Find where the given text appears and provide that cell's center as [X, Y] coordinate. 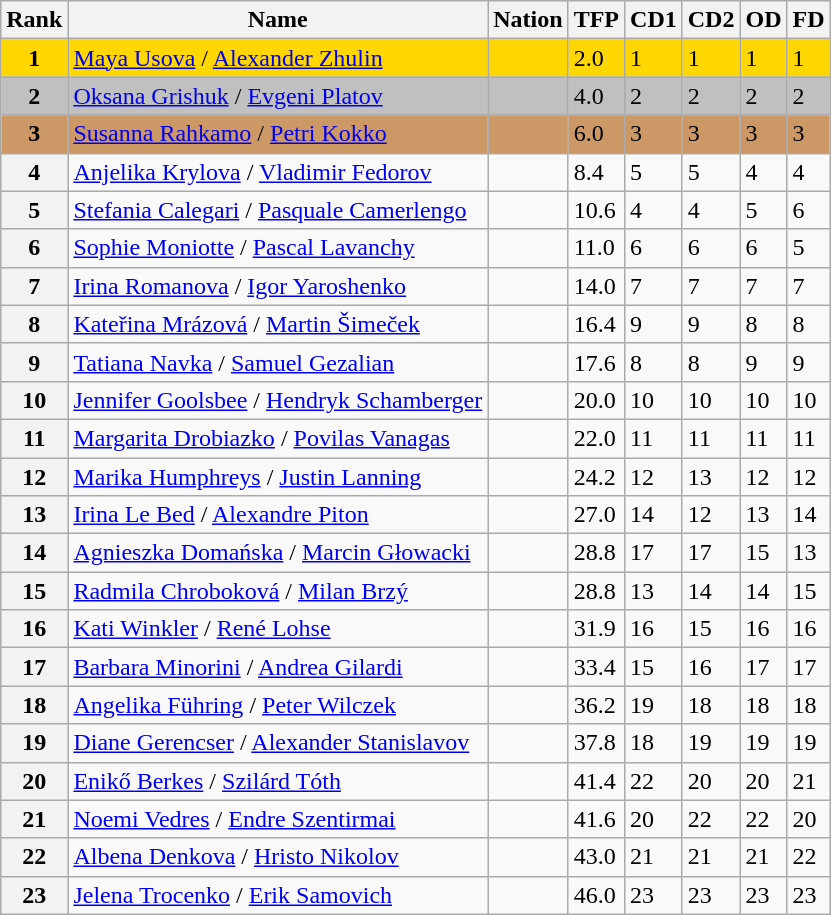
6.0 [596, 134]
37.8 [596, 743]
16.4 [596, 324]
27.0 [596, 515]
Tatiana Navka / Samuel Gezalian [278, 362]
2.0 [596, 58]
43.0 [596, 857]
Noemi Vedres / Endre Szentirmai [278, 819]
41.6 [596, 819]
Nation [528, 20]
Anjelika Krylova / Vladimir Fedorov [278, 172]
46.0 [596, 895]
Stefania Calegari / Pasquale Camerlengo [278, 210]
Kateřina Mrázová / Martin Šimeček [278, 324]
Maya Usova / Alexander Zhulin [278, 58]
Agnieszka Domańska / Marcin Głowacki [278, 553]
Irina Romanova / Igor Yaroshenko [278, 286]
33.4 [596, 667]
Diane Gerencser / Alexander Stanislavov [278, 743]
CD2 [711, 20]
14.0 [596, 286]
Jennifer Goolsbee / Hendryk Schamberger [278, 400]
17.6 [596, 362]
11.0 [596, 248]
4.0 [596, 96]
OD [764, 20]
20.0 [596, 400]
41.4 [596, 781]
Albena Denkova / Hristo Nikolov [278, 857]
Barbara Minorini / Andrea Gilardi [278, 667]
Margarita Drobiazko / Povilas Vanagas [278, 438]
Oksana Grishuk / Evgeni Platov [278, 96]
CD1 [654, 20]
Angelika Führing / Peter Wilczek [278, 705]
10.6 [596, 210]
FD [808, 20]
8.4 [596, 172]
Irina Le Bed / Alexandre Piton [278, 515]
Susanna Rahkamo / Petri Kokko [278, 134]
Jelena Trocenko / Erik Samovich [278, 895]
31.9 [596, 629]
Sophie Moniotte / Pascal Lavanchy [278, 248]
Marika Humphreys / Justin Lanning [278, 477]
Radmila Chroboková / Milan Brzý [278, 591]
Kati Winkler / René Lohse [278, 629]
36.2 [596, 705]
24.2 [596, 477]
TFP [596, 20]
Enikő Berkes / Szilárd Tóth [278, 781]
22.0 [596, 438]
Rank [34, 20]
Name [278, 20]
